Return (x, y) of the center of cell containing provided text 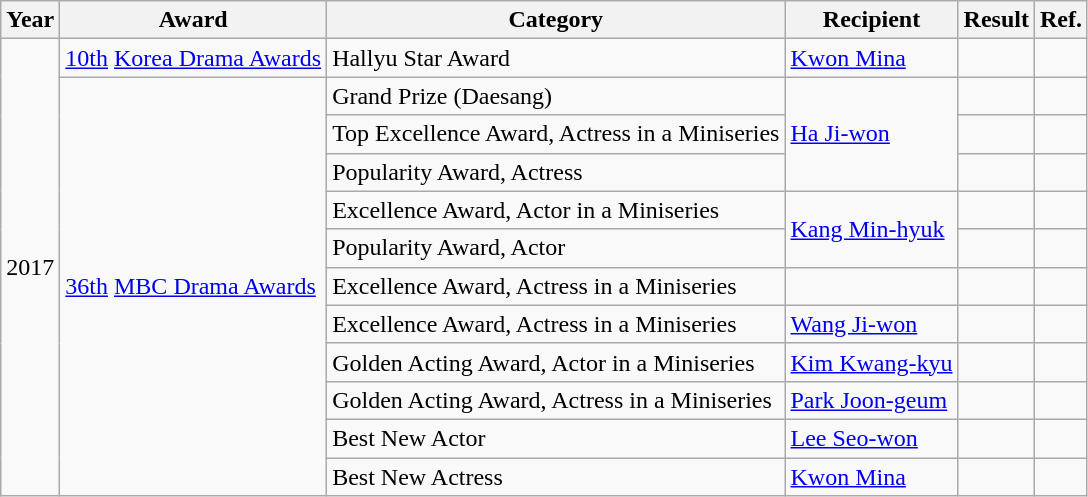
Popularity Award, Actor (556, 248)
Top Excellence Award, Actress in a Miniseries (556, 134)
Year (30, 20)
Lee Seo-won (872, 438)
Popularity Award, Actress (556, 172)
Ha Ji-won (872, 134)
Grand Prize (Daesang) (556, 96)
Kang Min-hyuk (872, 229)
Best New Actor (556, 438)
10th Korea Drama Awards (194, 58)
Category (556, 20)
Kim Kwang-kyu (872, 362)
Park Joon-geum (872, 400)
Excellence Award, Actor in a Miniseries (556, 210)
36th MBC Drama Awards (194, 286)
2017 (30, 268)
Wang Ji-won (872, 324)
Ref. (1060, 20)
Golden Acting Award, Actress in a Miniseries (556, 400)
Result (996, 20)
Hallyu Star Award (556, 58)
Award (194, 20)
Recipient (872, 20)
Golden Acting Award, Actor in a Miniseries (556, 362)
Best New Actress (556, 477)
